Determine the [X, Y] coordinate at the center of the cell enclosing the given text.  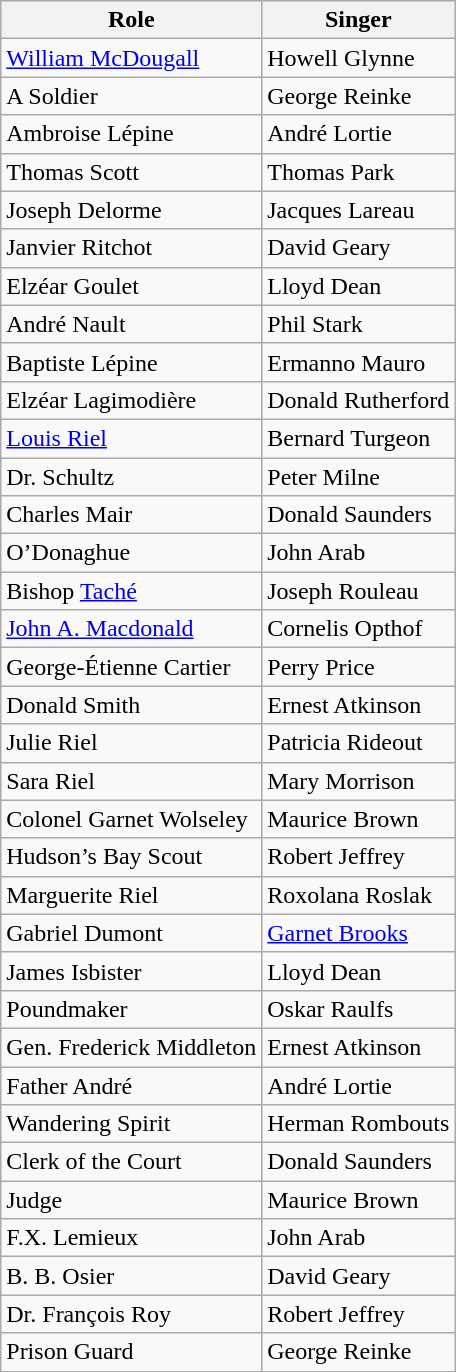
James Isbister [132, 971]
Singer [358, 20]
Mary Morrison [358, 781]
Herman Rombouts [358, 1124]
Donald Rutherford [358, 400]
Janvier Ritchot [132, 248]
Marguerite Riel [132, 895]
Donald Smith [132, 705]
Patricia Rideout [358, 743]
Ambroise Lépine [132, 134]
Charles Mair [132, 515]
Wandering Spirit [132, 1124]
George-Étienne Cartier [132, 667]
Phil Stark [358, 324]
Clerk of the Court [132, 1162]
Sara Riel [132, 781]
A Soldier [132, 96]
Elzéar Lagimodière [132, 400]
Bishop Taché [132, 591]
Louis Riel [132, 438]
Baptiste Lépine [132, 362]
Colonel Garnet Wolseley [132, 819]
Poundmaker [132, 1009]
Roxolana Roslak [358, 895]
Peter Milne [358, 477]
Thomas Scott [132, 172]
Gabriel Dumont [132, 933]
F.X. Lemieux [132, 1238]
Judge [132, 1200]
Joseph Rouleau [358, 591]
Thomas Park [358, 172]
Bernard Turgeon [358, 438]
Dr. Schultz [132, 477]
Ermanno Mauro [358, 362]
Dr. François Roy [132, 1314]
O’Donaghue [132, 553]
Joseph Delorme [132, 210]
Gen. Frederick Middleton [132, 1047]
Cornelis Opthof [358, 629]
Oskar Raulfs [358, 1009]
Perry Price [358, 667]
Elzéar Goulet [132, 286]
Howell Glynne [358, 58]
Prison Guard [132, 1352]
John A. Macdonald [132, 629]
Father André [132, 1085]
B. B. Osier [132, 1276]
William McDougall [132, 58]
André Nault [132, 324]
Jacques Lareau [358, 210]
Hudson’s Bay Scout [132, 857]
Garnet Brooks [358, 933]
Role [132, 20]
Julie Riel [132, 743]
